Return (X, Y) of the center of cell containing provided text 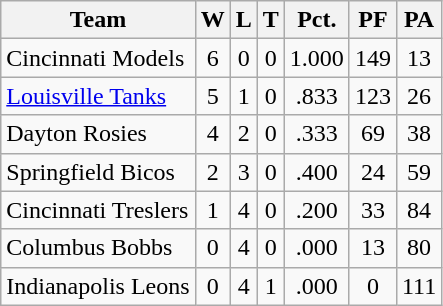
Team (98, 20)
Indianapolis Leons (98, 286)
.333 (316, 134)
Springfield Bicos (98, 172)
Pct. (316, 20)
111 (418, 286)
33 (372, 210)
6 (212, 58)
Columbus Bobbs (98, 248)
W (212, 20)
69 (372, 134)
3 (244, 172)
24 (372, 172)
L (244, 20)
Dayton Rosies (98, 134)
.400 (316, 172)
1.000 (316, 58)
PA (418, 20)
38 (418, 134)
59 (418, 172)
5 (212, 96)
80 (418, 248)
84 (418, 210)
.833 (316, 96)
Cincinnati Models (98, 58)
26 (418, 96)
Cincinnati Treslers (98, 210)
123 (372, 96)
.200 (316, 210)
Louisville Tanks (98, 96)
PF (372, 20)
T (270, 20)
149 (372, 58)
